Provide the [X, Y] coordinate of the cell's center where the given text is located.  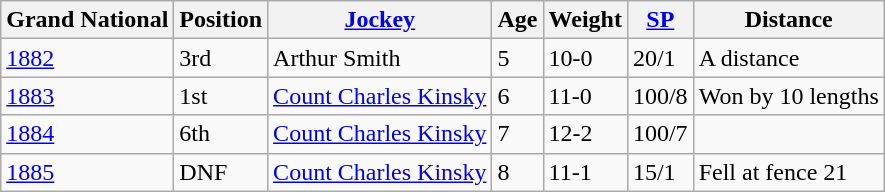
Won by 10 lengths [788, 96]
Fell at fence 21 [788, 172]
Age [518, 20]
Arthur Smith [380, 58]
Position [221, 20]
5 [518, 58]
A distance [788, 58]
Weight [585, 20]
6 [518, 96]
100/7 [660, 134]
8 [518, 172]
DNF [221, 172]
100/8 [660, 96]
6th [221, 134]
Jockey [380, 20]
1885 [88, 172]
Grand National [88, 20]
Distance [788, 20]
1883 [88, 96]
12-2 [585, 134]
20/1 [660, 58]
SP [660, 20]
15/1 [660, 172]
10-0 [585, 58]
7 [518, 134]
11-0 [585, 96]
11-1 [585, 172]
1882 [88, 58]
1884 [88, 134]
1st [221, 96]
3rd [221, 58]
